Search for the cell housing the specified text and yield its (x, y) center coordinate. 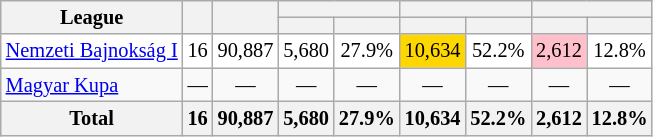
League (92, 17)
Magyar Kupa (92, 85)
Nemzeti Bajnokság I (92, 51)
Total (92, 118)
